Extract the (x, y) coordinate from the center of the cell holding the provided text.  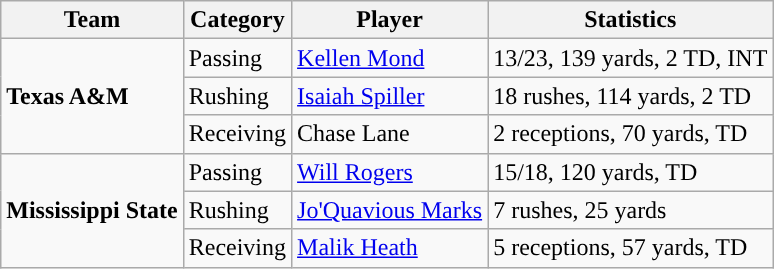
Jo'Quavious Marks (390, 210)
Malik Heath (390, 248)
Chase Lane (390, 134)
Kellen Mond (390, 58)
15/18, 120 yards, TD (630, 172)
Category (237, 20)
Statistics (630, 20)
Isaiah Spiller (390, 96)
5 receptions, 57 yards, TD (630, 248)
Texas A&M (92, 96)
Team (92, 20)
7 rushes, 25 yards (630, 210)
13/23, 139 yards, 2 TD, INT (630, 58)
18 rushes, 114 yards, 2 TD (630, 96)
Will Rogers (390, 172)
Player (390, 20)
Mississippi State (92, 210)
2 receptions, 70 yards, TD (630, 134)
